Detect which cell encompasses the target text, then output its (x, y) center coordinate. 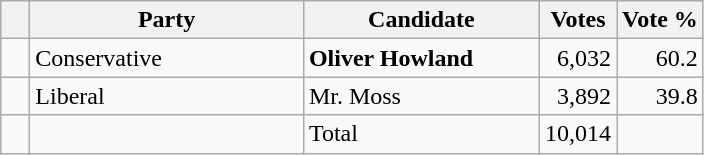
Candidate (421, 20)
Conservative (167, 58)
Votes (578, 20)
Oliver Howland (421, 58)
60.2 (660, 58)
Party (167, 20)
Liberal (167, 96)
39.8 (660, 96)
3,892 (578, 96)
Mr. Moss (421, 96)
10,014 (578, 134)
6,032 (578, 58)
Vote % (660, 20)
Total (421, 134)
